Output the [x, y] coordinate of the center of the cell containing the given text.  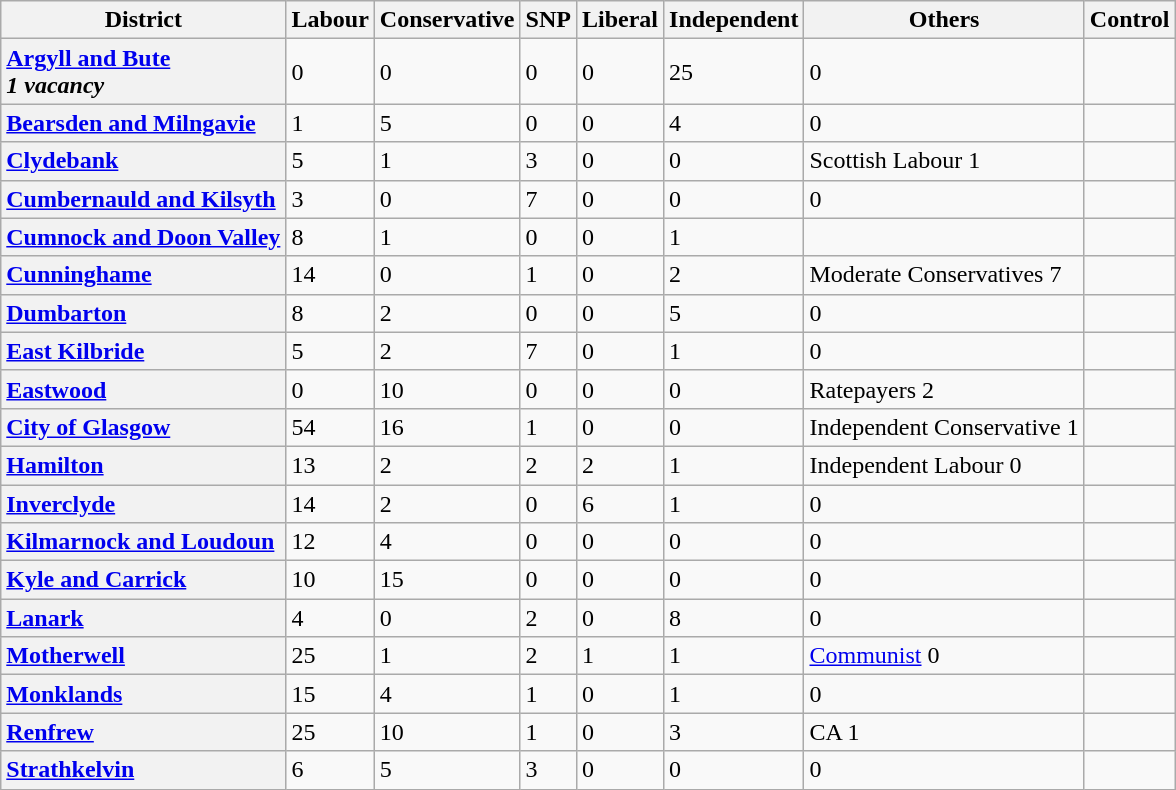
Lanark [144, 618]
Independent [734, 20]
16 [447, 427]
Moderate Conservatives 7 [944, 275]
Bearsden and Milngavie [144, 123]
Ratepayers 2 [944, 389]
Independent Conservative 1 [944, 427]
13 [330, 465]
Hamilton [144, 465]
Independent Labour 0 [944, 465]
Cumbernauld and Kilsyth [144, 199]
Strathkelvin [144, 770]
Cunninghame [144, 275]
12 [330, 542]
Control [1130, 20]
Scottish Labour 1 [944, 161]
Motherwell [144, 656]
Others [944, 20]
East Kilbride [144, 351]
Eastwood [144, 389]
CA 1 [944, 732]
Monklands [144, 694]
Liberal [620, 20]
Inverclyde [144, 503]
Dumbarton [144, 313]
Kyle and Carrick [144, 580]
Clydebank [144, 161]
Argyll and Bute1 vacancy [144, 72]
Renfrew [144, 732]
Cumnock and Doon Valley [144, 237]
District [144, 20]
Communist 0 [944, 656]
City of Glasgow [144, 427]
Labour [330, 20]
SNP [548, 20]
54 [330, 427]
Conservative [447, 20]
Kilmarnock and Loudoun [144, 542]
